Locate the cell with the specified text and output its (X, Y) center coordinate. 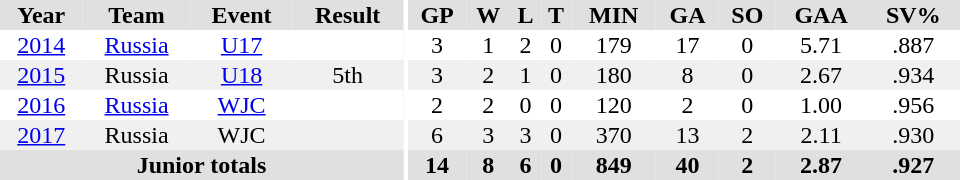
2016 (41, 105)
Result (347, 15)
179 (614, 45)
MIN (614, 15)
GA (688, 15)
W (488, 15)
Junior totals (202, 165)
.927 (914, 165)
U17 (242, 45)
SV% (914, 15)
.956 (914, 105)
L (526, 15)
17 (688, 45)
2017 (41, 135)
2.67 (822, 75)
2.11 (822, 135)
5.71 (822, 45)
Team (136, 15)
Event (242, 15)
GAA (822, 15)
2015 (41, 75)
180 (614, 75)
Year (41, 15)
.930 (914, 135)
.934 (914, 75)
2014 (41, 45)
849 (614, 165)
120 (614, 105)
13 (688, 135)
40 (688, 165)
370 (614, 135)
GP (438, 15)
1.00 (822, 105)
U18 (242, 75)
.887 (914, 45)
SO (748, 15)
2.87 (822, 165)
14 (438, 165)
T (556, 15)
5th (347, 75)
